Extract the [x, y] coordinate from the center of the cell holding the provided text.  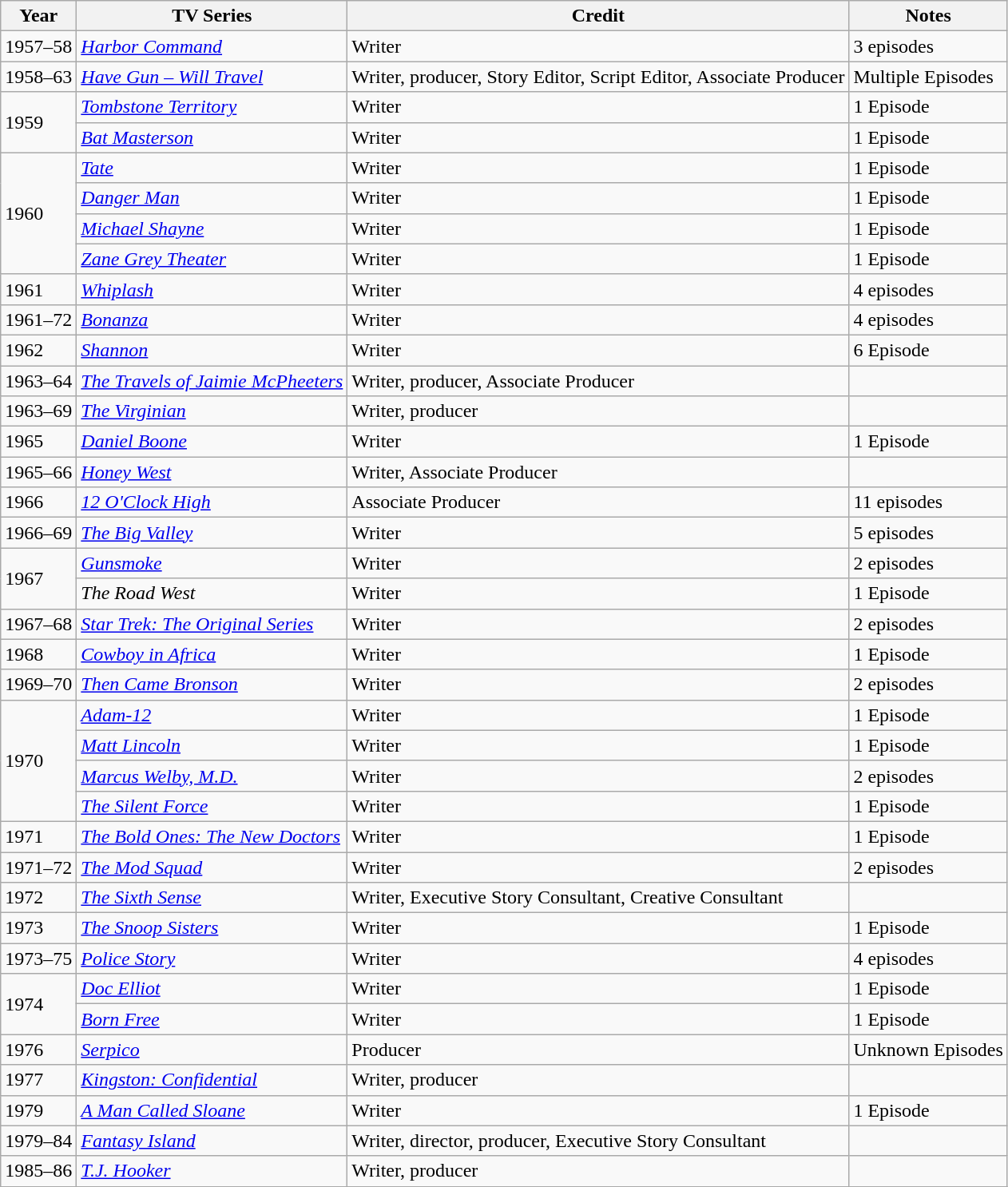
Producer [598, 1050]
1962 [38, 350]
1985–86 [38, 1171]
Adam-12 [212, 715]
1972 [38, 898]
Star Trek: The Original Series [212, 624]
The Sixth Sense [212, 898]
1957–58 [38, 46]
1963–64 [38, 381]
Daniel Boone [212, 442]
Harbor Command [212, 46]
Writer, producer, Associate Producer [598, 381]
Associate Producer [598, 502]
1979 [38, 1110]
Michael Shayne [212, 228]
1961–72 [38, 320]
The Snoop Sisters [212, 928]
1979–84 [38, 1141]
Whiplash [212, 289]
1970 [38, 760]
The Bold Ones: The New Doctors [212, 836]
Credit [598, 16]
The Virginian [212, 411]
Police Story [212, 959]
The Road West [212, 593]
1960 [38, 213]
1965 [38, 442]
12 O'Clock High [212, 502]
1973–75 [38, 959]
Notes [928, 16]
Gunsmoke [212, 563]
The Silent Force [212, 806]
Cowboy in Africa [212, 654]
1958–63 [38, 77]
Bonanza [212, 320]
1967 [38, 578]
Unknown Episodes [928, 1050]
Matt Lincoln [212, 745]
The Mod Squad [212, 867]
1967–68 [38, 624]
1965–66 [38, 472]
Born Free [212, 1019]
3 episodes [928, 46]
Shannon [212, 350]
Writer, producer, Story Editor, Script Editor, Associate Producer [598, 77]
1963–69 [38, 411]
11 episodes [928, 502]
A Man Called Sloane [212, 1110]
1973 [38, 928]
Tate [212, 168]
Doc Elliot [212, 989]
Bat Masterson [212, 137]
Tombstone Territory [212, 107]
The Big Valley [212, 533]
1969–70 [38, 685]
1966–69 [38, 533]
Year [38, 16]
The Travels of Jaimie McPheeters [212, 381]
5 episodes [928, 533]
Multiple Episodes [928, 77]
Honey West [212, 472]
Writer, Executive Story Consultant, Creative Consultant [598, 898]
Serpico [212, 1050]
1966 [38, 502]
Marcus Welby, M.D. [212, 776]
Danger Man [212, 198]
1971–72 [38, 867]
Then Came Bronson [212, 685]
6 Episode [928, 350]
1968 [38, 654]
Zane Grey Theater [212, 259]
1974 [38, 1004]
Writer, director, producer, Executive Story Consultant [598, 1141]
1959 [38, 122]
1971 [38, 836]
Writer, Associate Producer [598, 472]
TV Series [212, 16]
Fantasy Island [212, 1141]
1976 [38, 1050]
Have Gun – Will Travel [212, 77]
1961 [38, 289]
1977 [38, 1080]
T.J. Hooker [212, 1171]
Kingston: Confidential [212, 1080]
